Provide the [X, Y] coordinate of the cell's center where the given text is located.  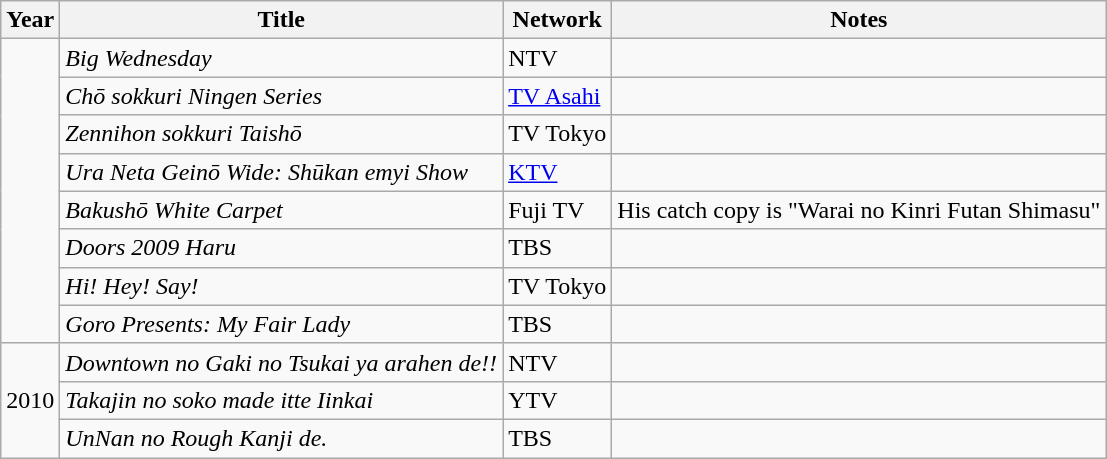
Bakushō White Carpet [282, 210]
Title [282, 20]
Fuji TV [558, 210]
Network [558, 20]
Chō sokkuri Ningen Series [282, 96]
Year [30, 20]
2010 [30, 400]
Ura Neta Geinō Wide: Shūkan emyi Show [282, 172]
Doors 2009 Haru [282, 248]
TV Asahi [558, 96]
Hi! Hey! Say! [282, 286]
His catch copy is "Warai no Kinri Futan Shimasu" [859, 210]
KTV [558, 172]
Notes [859, 20]
Zennihon sokkuri Taishō [282, 134]
Takajin no soko made itte Iinkai [282, 400]
Downtown no Gaki no Tsukai ya arahen de!! [282, 362]
Goro Presents: My Fair Lady [282, 324]
UnNan no Rough Kanji de. [282, 438]
YTV [558, 400]
Big Wednesday [282, 58]
